Return the [X, Y] coordinate for the center point of the cell that contains the specified text.  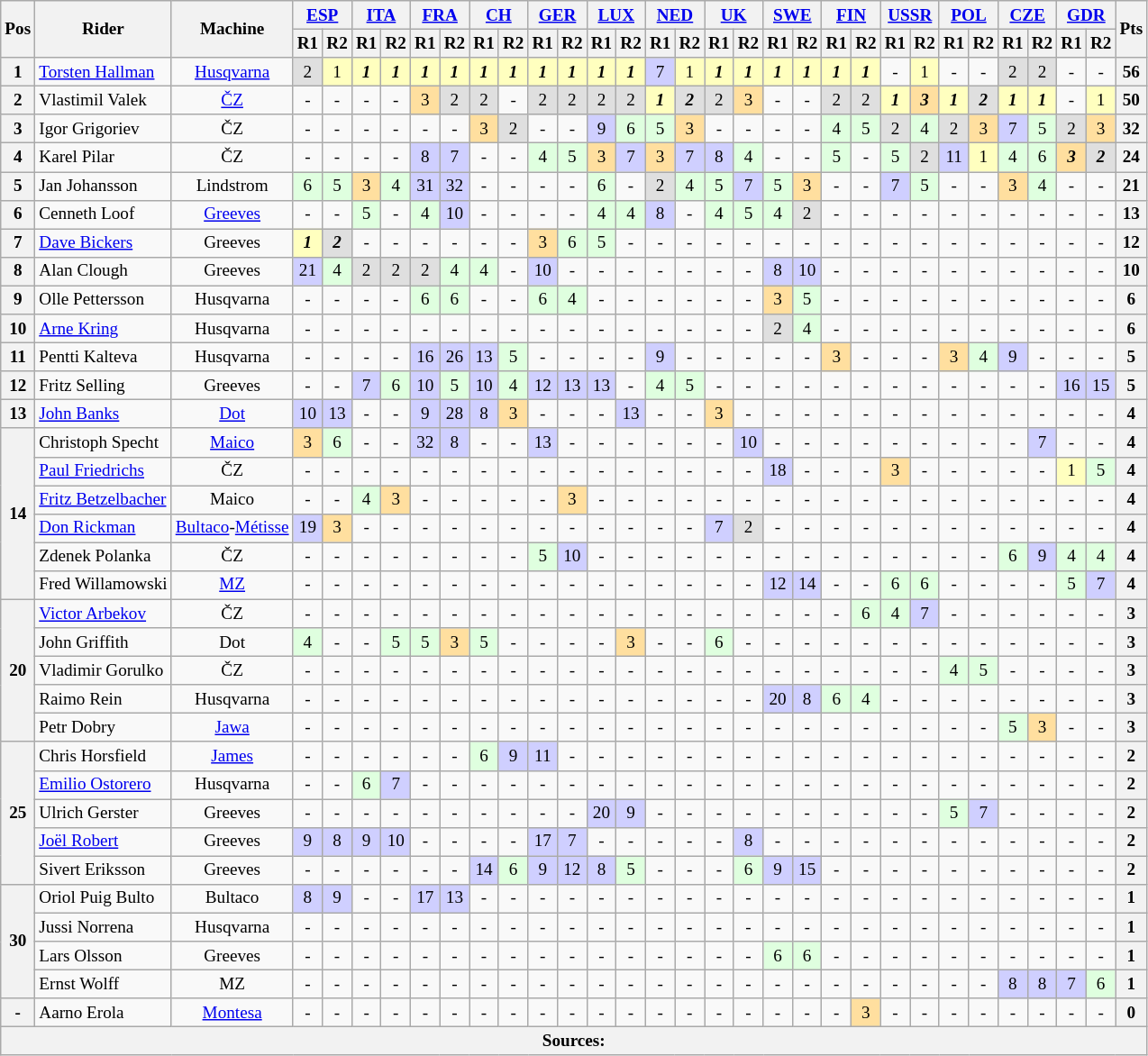
Oriol Puig Bulto [103, 898]
Arne Kring [103, 329]
Jawa [232, 728]
28 [454, 414]
Fritz Betzelbacher [103, 499]
Petr Dobry [103, 728]
Lars Olsson [103, 956]
Montesa [232, 1013]
GDR [1087, 15]
Lindstrom [232, 186]
26 [454, 357]
Pentti Kalteva [103, 357]
USSR [910, 15]
56 [1132, 72]
19 [308, 528]
Raimo Rein [103, 699]
30 [18, 941]
Victor Arbekov [103, 614]
Ulrich Gerster [103, 813]
UK [733, 15]
Ernst Wolff [103, 984]
Vladimir Gorulko [103, 670]
FIN [851, 15]
ESP [323, 15]
Paul Friedrichs [103, 471]
FRA [440, 15]
NED [674, 15]
Olle Pettersson [103, 300]
LUX [616, 15]
CZE [1027, 15]
24 [1132, 158]
Dave Bickers [103, 243]
25 [18, 813]
Sivert Eriksson [103, 870]
ITA [380, 15]
Pos [18, 29]
Chris Horsfield [103, 756]
Vlastimil Valek [103, 100]
Alan Clough [103, 271]
50 [1132, 100]
Fred Willamowski [103, 585]
Karel Pilar [103, 158]
Pts [1132, 29]
18 [779, 471]
31 [425, 186]
James [232, 756]
Zdenek Polanka [103, 557]
Aarno Erola [103, 1013]
GER [557, 15]
Sources: [574, 1042]
SWE [793, 15]
John Banks [103, 414]
Torsten Hallman [103, 72]
Joël Robert [103, 842]
John Griffith [103, 642]
Jan Johansson [103, 186]
Igor Grigoriev [103, 129]
Machine [232, 29]
Fritz Selling [103, 386]
Cenneth Loof [103, 214]
0 [1132, 1013]
POL [968, 15]
Don Rickman [103, 528]
Bultaco-Métisse [232, 528]
Emilio Ostorero [103, 785]
Jussi Norrena [103, 927]
Bultaco [232, 898]
CH [499, 15]
Rider [103, 29]
Christoph Specht [103, 442]
